Locate the cell with the specified text and output its [X, Y] center coordinate. 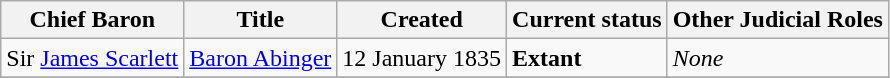
Other Judicial Roles [778, 20]
None [778, 58]
Current status [588, 20]
Chief Baron [92, 20]
12 January 1835 [422, 58]
Title [260, 20]
Baron Abinger [260, 58]
Created [422, 20]
Extant [588, 58]
Sir James Scarlett [92, 58]
